Capture the cell that displays the provided text and extract its [X, Y] central coordinate. 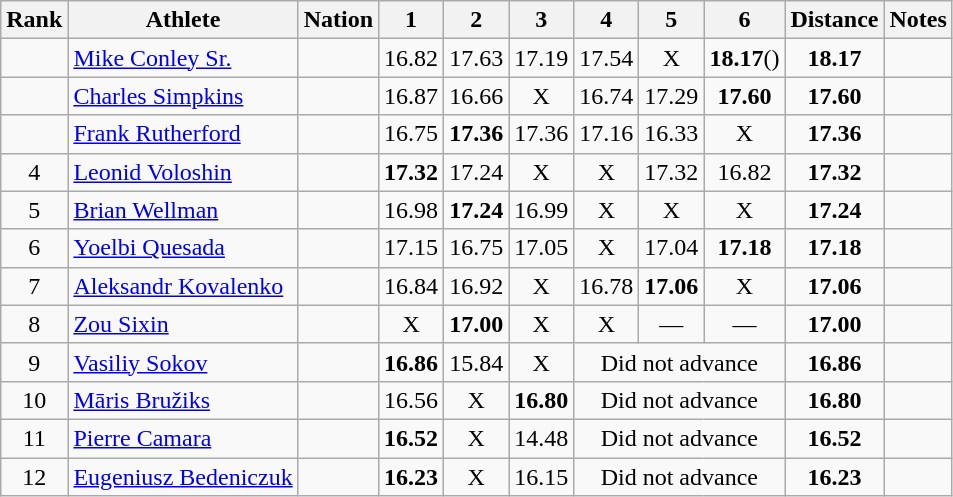
Aleksandr Kovalenko [183, 286]
16.84 [412, 286]
Charles Simpkins [183, 96]
Eugeniusz Bedeniczuk [183, 477]
16.56 [412, 400]
16.87 [412, 96]
Rank [34, 20]
17.05 [542, 248]
16.33 [672, 134]
Frank Rutherford [183, 134]
8 [34, 324]
3 [542, 20]
Nation [338, 20]
17.04 [672, 248]
Mike Conley Sr. [183, 58]
17.16 [606, 134]
18.17 [834, 58]
14.48 [542, 438]
Yoelbi Quesada [183, 248]
15.84 [476, 362]
Distance [834, 20]
16.99 [542, 210]
Leonid Voloshin [183, 172]
10 [34, 400]
17.15 [412, 248]
17.19 [542, 58]
17.29 [672, 96]
1 [412, 20]
16.98 [412, 210]
16.15 [542, 477]
16.78 [606, 286]
18.17() [744, 58]
Brian Wellman [183, 210]
9 [34, 362]
7 [34, 286]
Notes [918, 20]
17.63 [476, 58]
16.92 [476, 286]
Zou Sixin [183, 324]
Māris Bružiks [183, 400]
Vasiliy Sokov [183, 362]
16.74 [606, 96]
2 [476, 20]
11 [34, 438]
Pierre Camara [183, 438]
17.54 [606, 58]
12 [34, 477]
Athlete [183, 20]
16.66 [476, 96]
